Return (x, y) of the center of cell containing provided text 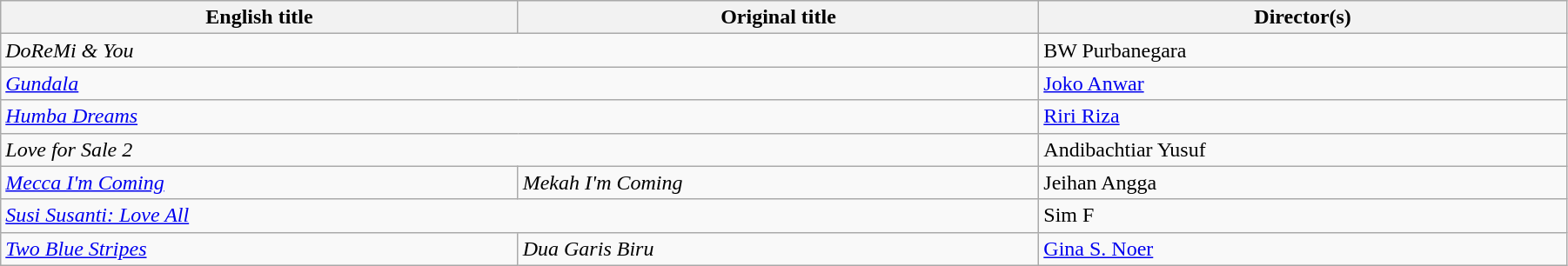
Joko Anwar (1303, 83)
Susi Susanti: Love All (520, 216)
Mekah I'm Coming (778, 183)
English title (259, 17)
Director(s) (1303, 17)
Sim F (1303, 216)
Jeihan Angga (1303, 183)
Original title (778, 17)
DoReMi & You (520, 50)
Dua Garis Biru (778, 249)
Mecca I'm Coming (259, 183)
Love for Sale 2 (520, 150)
Gina S. Noer (1303, 249)
BW Purbanegara (1303, 50)
Andibachtiar Yusuf (1303, 150)
Gundala (520, 83)
Two Blue Stripes (259, 249)
Humba Dreams (520, 116)
Riri Riza (1303, 116)
